Locate the cell with the specified text and output its [X, Y] center coordinate. 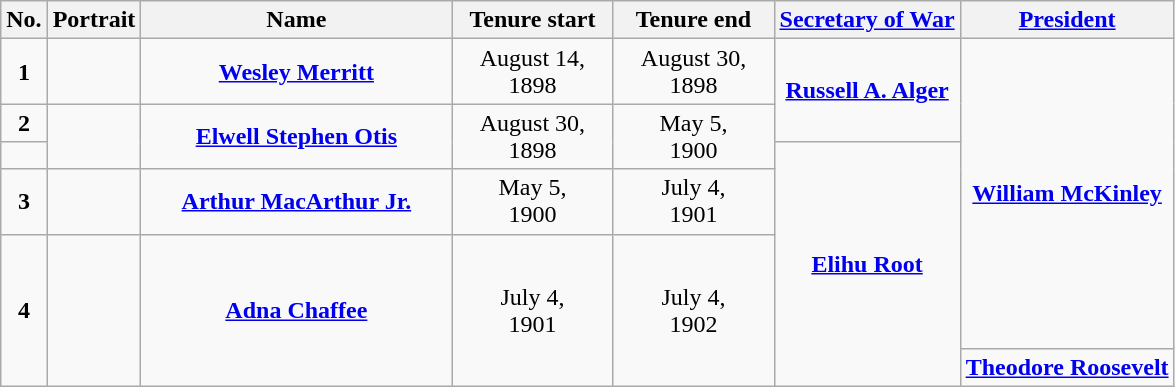
Secretary of War [867, 20]
No. [24, 20]
4 [24, 310]
Russell A. Alger [867, 90]
Elwell Stephen Otis [296, 136]
2 [24, 123]
July 4,1902 [694, 310]
Tenure end [694, 20]
1 [24, 72]
President [1067, 20]
August 14,1898 [532, 72]
Portrait [94, 20]
William McKinley [1067, 194]
Arthur MacArthur Jr. [296, 202]
Name [296, 20]
Adna Chaffee [296, 310]
Tenure start [532, 20]
Theodore Roosevelt [1067, 367]
Elihu Root [867, 264]
Wesley Merritt [296, 72]
3 [24, 202]
